Find where the given text appears and provide that cell's center as (X, Y) coordinate. 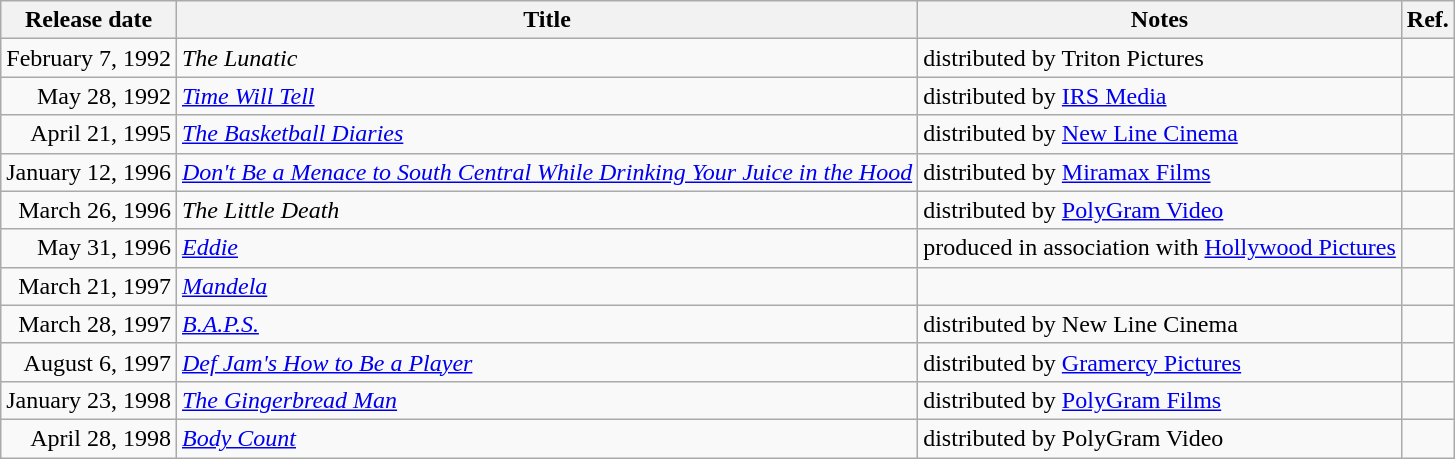
Mandela (546, 286)
The Little Death (546, 210)
May 28, 1992 (89, 96)
May 31, 1996 (89, 248)
April 28, 1998 (89, 438)
January 12, 1996 (89, 172)
produced in association with Hollywood Pictures (1160, 248)
February 7, 1992 (89, 58)
January 23, 1998 (89, 400)
distributed by PolyGram Films (1160, 400)
Notes (1160, 20)
The Basketball Diaries (546, 134)
The Lunatic (546, 58)
Ref. (1428, 20)
The Gingerbread Man (546, 400)
Title (546, 20)
Release date (89, 20)
distributed by Triton Pictures (1160, 58)
March 21, 1997 (89, 286)
March 28, 1997 (89, 324)
distributed by Miramax Films (1160, 172)
Body Count (546, 438)
Don't Be a Menace to South Central While Drinking Your Juice in the Hood (546, 172)
distributed by IRS Media (1160, 96)
March 26, 1996 (89, 210)
August 6, 1997 (89, 362)
Eddie (546, 248)
April 21, 1995 (89, 134)
Time Will Tell (546, 96)
Def Jam's How to Be a Player (546, 362)
distributed by Gramercy Pictures (1160, 362)
B.A.P.S. (546, 324)
